Output the (x, y) coordinate of the center of the cell containing the given text.  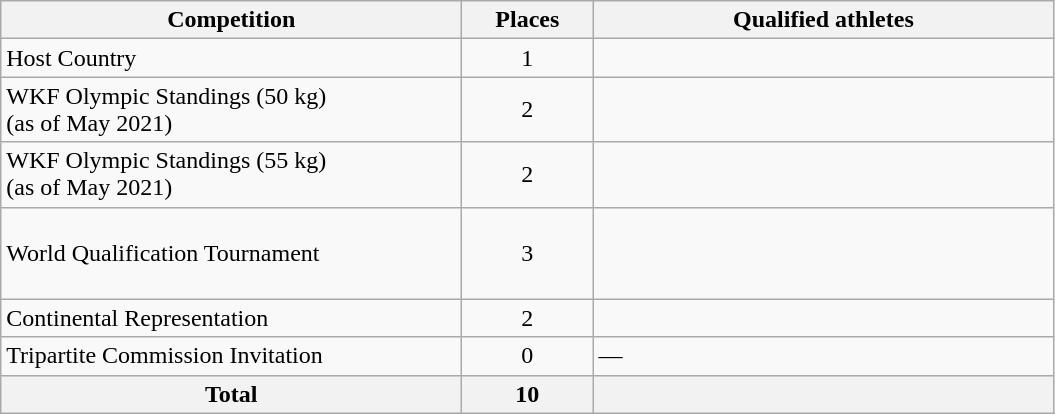
WKF Olympic Standings (50 kg)(as of May 2021) (232, 110)
1 (528, 58)
0 (528, 356)
Host Country (232, 58)
Places (528, 20)
Qualified athletes (824, 20)
3 (528, 253)
Continental Representation (232, 318)
Tripartite Commission Invitation (232, 356)
Competition (232, 20)
Total (232, 394)
— (824, 356)
World Qualification Tournament (232, 253)
10 (528, 394)
WKF Olympic Standings (55 kg)(as of May 2021) (232, 174)
